Search for the cell housing the specified text and yield its (X, Y) center coordinate. 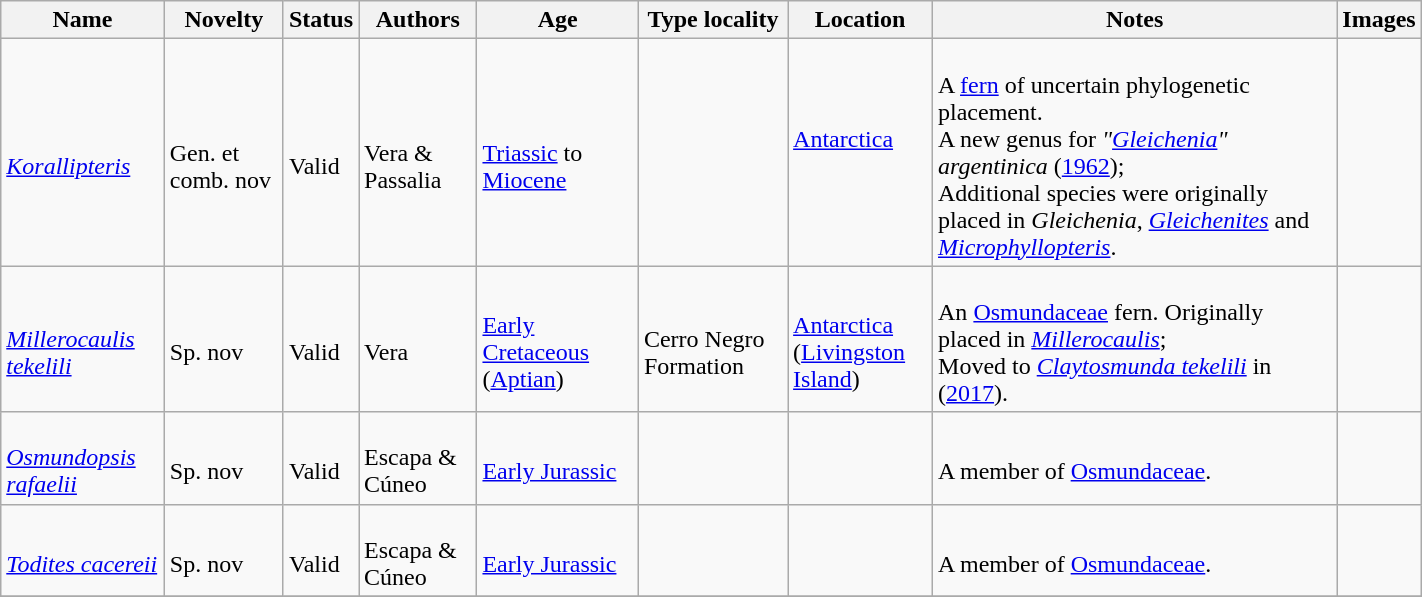
Status (320, 20)
Early Cretaceous (Aptian) (558, 339)
Millerocaulis tekelili (83, 339)
Images (1379, 20)
An Osmundaceae fern. Originally placed in Millerocaulis; Moved to Claytosmunda tekelili in (2017). (1135, 339)
Age (558, 20)
Cerro Negro Formation (712, 339)
Antarctica (860, 152)
Notes (1135, 20)
Gen. et comb. nov (224, 152)
Vera & Passalia (418, 152)
Novelty (224, 20)
Name (83, 20)
Antarctica(Livingston Island) (860, 339)
Vera (418, 339)
Authors (418, 20)
Osmundopsis rafaelii (83, 458)
Triassic to Miocene (558, 152)
Korallipteris (83, 152)
Type locality (712, 20)
Todites cacereii (83, 550)
Location (860, 20)
